Extract the [x, y] coordinate from the center of the cell holding the provided text.  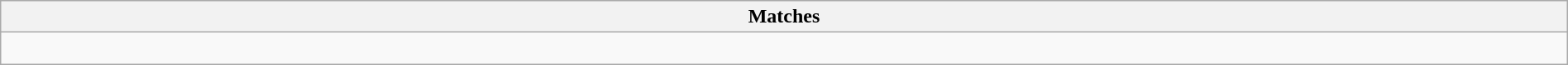
Matches [784, 17]
